Capture the cell that displays the provided text and extract its (x, y) central coordinate. 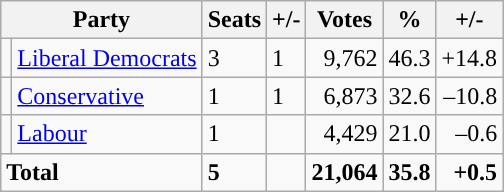
–0.6 (470, 134)
Total (102, 172)
35.8 (410, 172)
21.0 (410, 134)
6,873 (344, 96)
+0.5 (470, 172)
46.3 (410, 58)
–10.8 (470, 96)
Labour (107, 134)
4,429 (344, 134)
Conservative (107, 96)
5 (234, 172)
Liberal Democrats (107, 58)
Seats (234, 20)
32.6 (410, 96)
21,064 (344, 172)
9,762 (344, 58)
3 (234, 58)
Votes (344, 20)
+14.8 (470, 58)
% (410, 20)
Party (102, 20)
